Detect which cell encompasses the target text, then output its [X, Y] center coordinate. 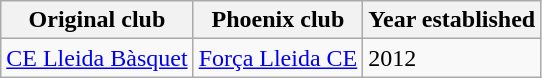
2012 [452, 58]
Phoenix club [278, 20]
Força Lleida CE [278, 58]
Year established [452, 20]
CE Lleida Bàsquet [97, 58]
Original club [97, 20]
